For the text-containing cell, return its midpoint in (X, Y) coordinate format. 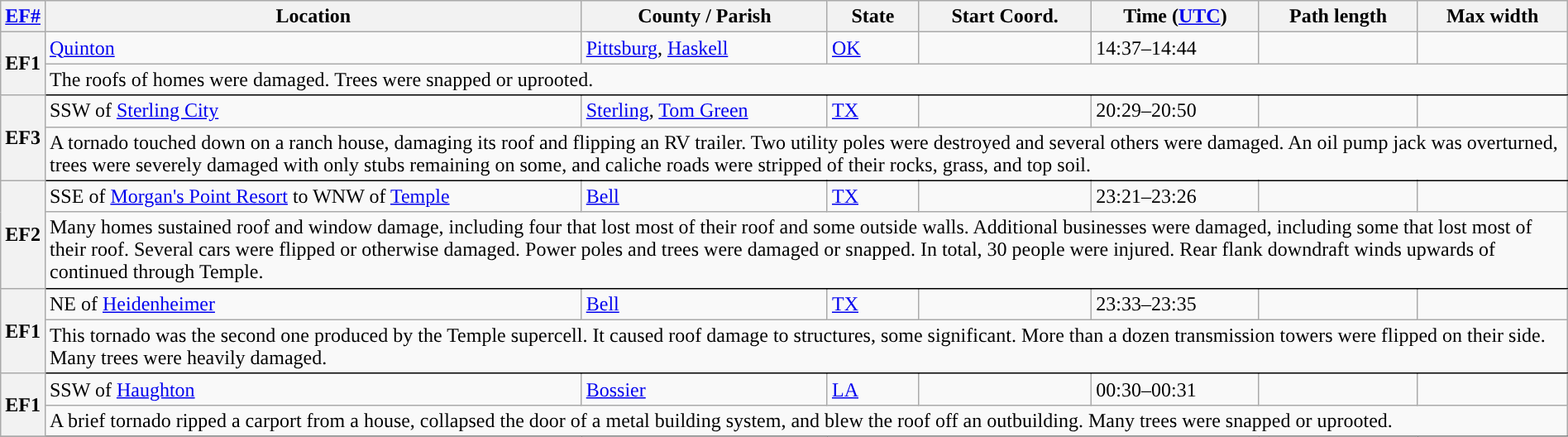
Max width (1492, 17)
Sterling, Tom Green (705, 111)
23:21–23:26 (1175, 196)
Quinton (313, 48)
EF3 (23, 137)
EF# (23, 17)
14:37–14:44 (1175, 48)
NE of Heidenheimer (313, 304)
Pittsburg, Haskell (705, 48)
23:33–23:35 (1175, 304)
Start Coord. (1006, 17)
State (872, 17)
Bossier (705, 389)
Location (313, 17)
SSW of Haughton (313, 389)
20:29–20:50 (1175, 111)
LA (872, 389)
Time (UTC) (1175, 17)
County / Parish (705, 17)
SSW of Sterling City (313, 111)
OK (872, 48)
Path length (1338, 17)
The roofs of homes were damaged. Trees were snapped or uprooted. (806, 79)
00:30–00:31 (1175, 389)
SSE of Morgan's Point Resort to WNW of Temple (313, 196)
EF2 (23, 234)
